Locate the cell with the specified text and output its (x, y) center coordinate. 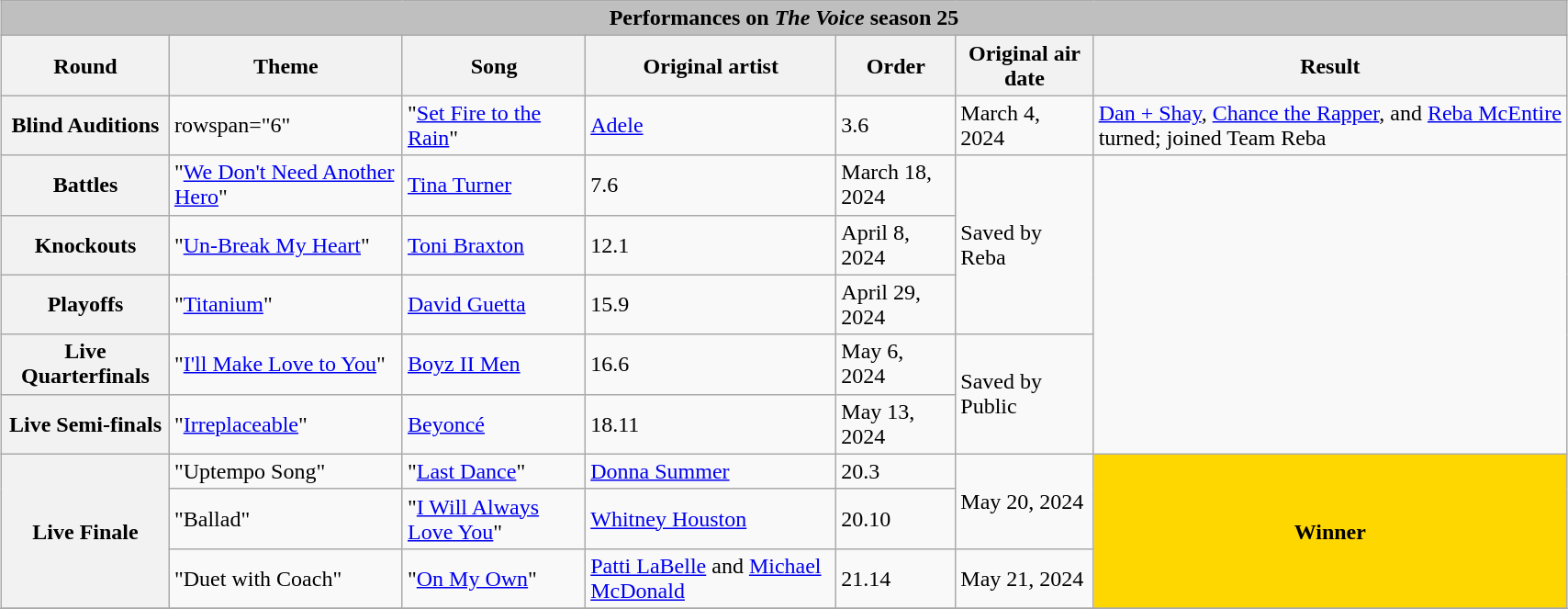
15.9 (711, 305)
May 21, 2024 (1025, 579)
Round (86, 66)
16.6 (711, 364)
May 13, 2024 (896, 424)
Original artist (711, 66)
"Ballad" (286, 518)
Performances on The Voice season 25 (784, 18)
7.6 (711, 186)
April 29, 2024 (896, 305)
"Un-Break My Heart" (286, 244)
"Titanium" (286, 305)
"I Will Always Love You" (494, 518)
March 4, 2024 (1025, 125)
"Last Dance" (494, 471)
Adele (711, 125)
"On My Own" (494, 579)
Knockouts (86, 244)
Toni Braxton (494, 244)
20.3 (896, 471)
Saved by Public (1025, 394)
"Irreplaceable" (286, 424)
Order (896, 66)
rowspan="6" (286, 125)
3.6 (896, 125)
Result (1329, 66)
"Set Fire to the Rain" (494, 125)
"Uptempo Song" (286, 471)
"I'll Make Love to You" (286, 364)
"Duet with Coach" (286, 579)
Song (494, 66)
David Guetta (494, 305)
Saved by Reba (1025, 244)
Battles (86, 186)
Playoffs (86, 305)
12.1 (711, 244)
April 8, 2024 (896, 244)
Original air date (1025, 66)
Patti LaBelle and Michael McDonald (711, 579)
21.14 (896, 579)
Winner (1329, 531)
Live Finale (86, 531)
Live Semi-finals (86, 424)
May 6, 2024 (896, 364)
Blind Auditions (86, 125)
March 18, 2024 (896, 186)
Donna Summer (711, 471)
Beyoncé (494, 424)
May 20, 2024 (1025, 502)
Boyz II Men (494, 364)
Live Quarterfinals (86, 364)
Dan + Shay, Chance the Rapper, and Reba McEntire turned; joined Team Reba (1329, 125)
Theme (286, 66)
"We Don't Need Another Hero" (286, 186)
20.10 (896, 518)
Whitney Houston (711, 518)
Tina Turner (494, 186)
18.11 (711, 424)
